Identify which cell holds the provided text, then report its [x, y] central coordinate. 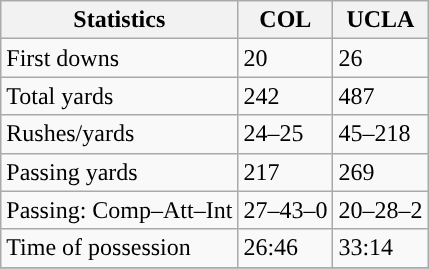
Passing yards [120, 172]
UCLA [380, 20]
33:14 [380, 248]
26:46 [286, 248]
27–43–0 [286, 210]
26 [380, 58]
487 [380, 96]
Rushes/yards [120, 134]
242 [286, 96]
269 [380, 172]
First downs [120, 58]
COL [286, 20]
20 [286, 58]
Total yards [120, 96]
45–218 [380, 134]
Passing: Comp–Att–Int [120, 210]
24–25 [286, 134]
Statistics [120, 20]
217 [286, 172]
Time of possession [120, 248]
20–28–2 [380, 210]
